Pinpoint the cell where the given text exists, returning its [X, Y] midpoint coordinate. 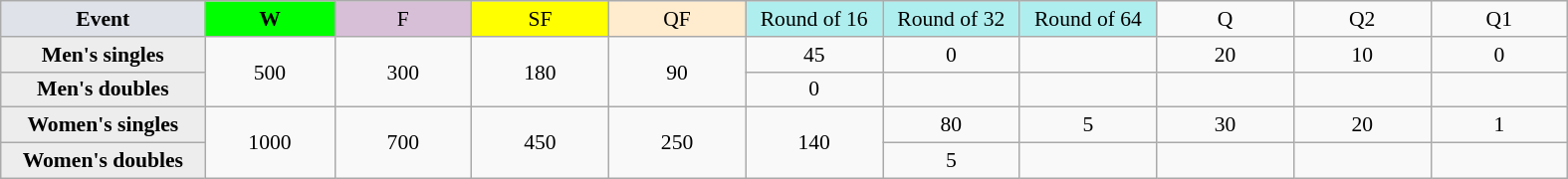
SF [541, 19]
Round of 32 [951, 19]
1 [1499, 125]
700 [403, 143]
Women's doubles [104, 161]
30 [1226, 125]
Men's doubles [104, 89]
450 [541, 143]
Round of 64 [1088, 19]
500 [270, 72]
180 [541, 72]
Event [104, 19]
80 [951, 125]
Q [1226, 19]
QF [677, 19]
W [270, 19]
1000 [270, 143]
Round of 16 [814, 19]
Men's singles [104, 55]
Q1 [1499, 19]
Women's singles [104, 125]
10 [1362, 55]
45 [814, 55]
250 [677, 143]
F [403, 19]
90 [677, 72]
Q2 [1362, 19]
140 [814, 143]
300 [403, 72]
